Locate the cell with the specified text and output its (x, y) center coordinate. 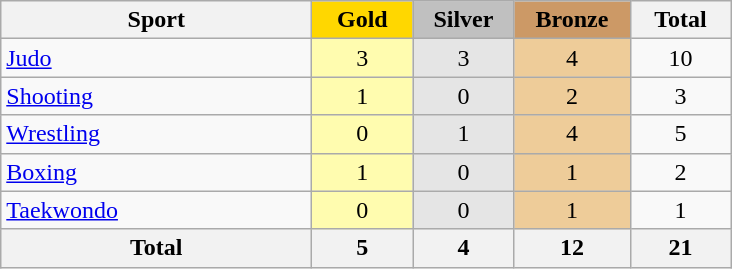
Gold (362, 20)
21 (680, 248)
Wrestling (156, 134)
Sport (156, 20)
Silver (464, 20)
Bronze (572, 20)
Taekwondo (156, 210)
10 (680, 58)
Judo (156, 58)
Boxing (156, 172)
12 (572, 248)
Shooting (156, 96)
